Extract the (x, y) coordinate from the center of the cell holding the provided text.  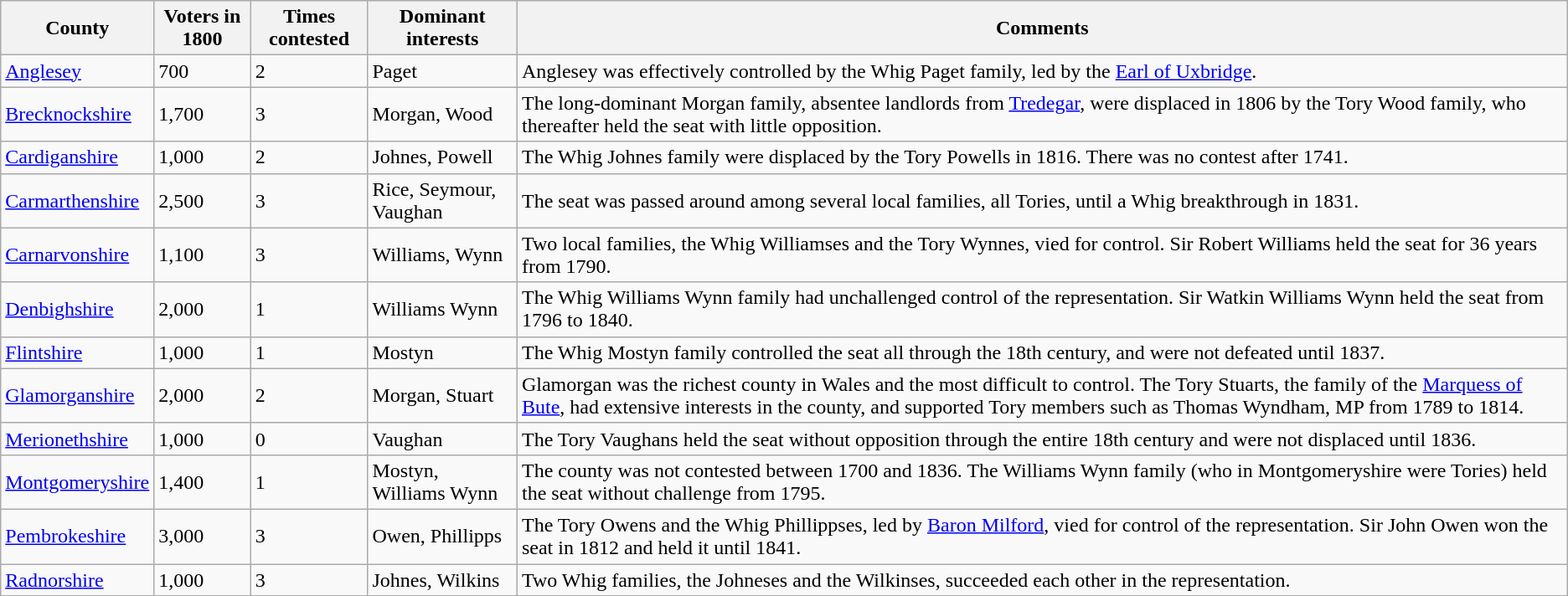
Merionethshire (77, 439)
Rice, Seymour, Vaughan (442, 201)
The Whig Johnes family were displaced by the Tory Powells in 1816. There was no contest after 1741. (1042, 157)
Denbighshire (77, 310)
Vaughan (442, 439)
Anglesey was effectively controlled by the Whig Paget family, led by the Earl of Uxbridge. (1042, 71)
Radnorshire (77, 580)
Carnarvonshire (77, 254)
3,000 (203, 536)
The Whig Williams Wynn family had unchallenged control of the representation. Sir Watkin Williams Wynn held the seat from 1796 to 1840. (1042, 310)
Montgomeryshire (77, 482)
The Whig Mostyn family controlled the seat all through the 18th century, and were not defeated until 1837. (1042, 352)
Paget (442, 71)
Johnes, Powell (442, 157)
Flintshire (77, 352)
Two local families, the Whig Williamses and the Tory Wynnes, vied for control. Sir Robert Williams held the seat for 36 years from 1790. (1042, 254)
Mostyn (442, 352)
Times contested (309, 28)
Dominant interests (442, 28)
Glamorganshire (77, 395)
Williams Wynn (442, 310)
1,700 (203, 114)
The Tory Vaughans held the seat without opposition through the entire 18th century and were not displaced until 1836. (1042, 439)
700 (203, 71)
Owen, Phillipps (442, 536)
Cardiganshire (77, 157)
Two Whig families, the Johneses and the Wilkinses, succeeded each other in the representation. (1042, 580)
Johnes, Wilkins (442, 580)
The seat was passed around among several local families, all Tories, until a Whig breakthrough in 1831. (1042, 201)
Carmarthenshire (77, 201)
1,400 (203, 482)
Morgan, Wood (442, 114)
Mostyn, Williams Wynn (442, 482)
Morgan, Stuart (442, 395)
Williams, Wynn (442, 254)
1,100 (203, 254)
2,500 (203, 201)
Voters in 1800 (203, 28)
0 (309, 439)
Comments (1042, 28)
Pembrokeshire (77, 536)
County (77, 28)
Anglesey (77, 71)
Brecknockshire (77, 114)
